Capture the cell that displays the provided text and extract its (x, y) central coordinate. 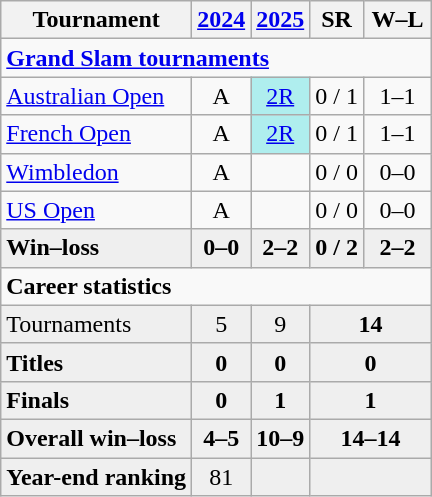
14 (371, 324)
81 (222, 477)
10–9 (280, 438)
Titles (96, 362)
Career statistics (216, 286)
French Open (96, 134)
US Open (96, 210)
4–5 (222, 438)
Tournaments (96, 324)
2025 (280, 20)
2024 (222, 20)
W–L (397, 20)
Tournament (96, 20)
Australian Open (96, 96)
Wimbledon (96, 172)
Overall win–loss (96, 438)
9 (280, 324)
5 (222, 324)
SR (337, 20)
14–14 (371, 438)
Year-end ranking (96, 477)
Grand Slam tournaments (216, 58)
0 / 2 (337, 248)
Win–loss (96, 248)
Finals (96, 400)
